Locate the cell with the specified text and output its [X, Y] center coordinate. 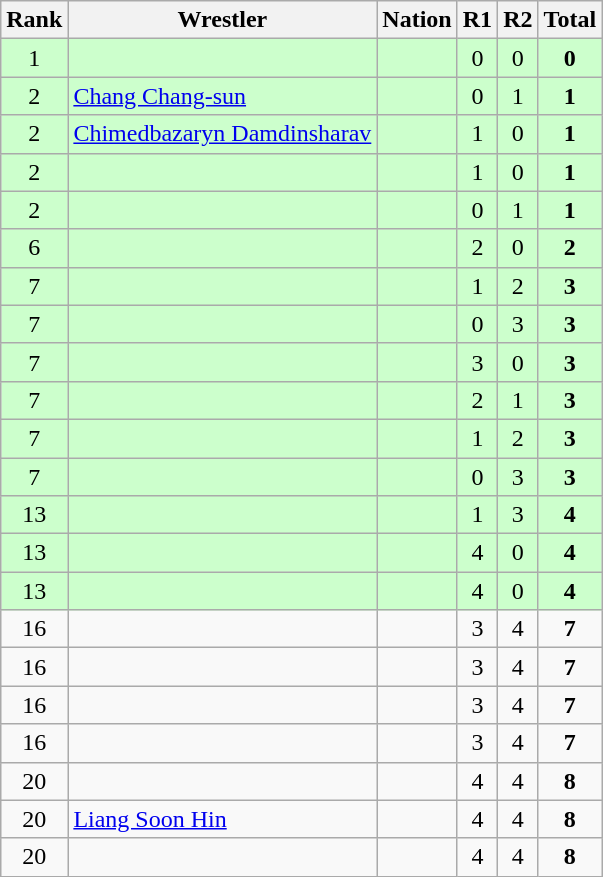
6 [34, 248]
Chimedbazaryn Damdinsharav [222, 134]
Liang Soon Hin [222, 819]
Chang Chang-sun [222, 96]
Nation [417, 20]
Rank [34, 20]
R1 [477, 20]
R2 [518, 20]
Wrestler [222, 20]
Total [570, 20]
